Pinpoint the cell where the given text exists, returning its (x, y) midpoint coordinate. 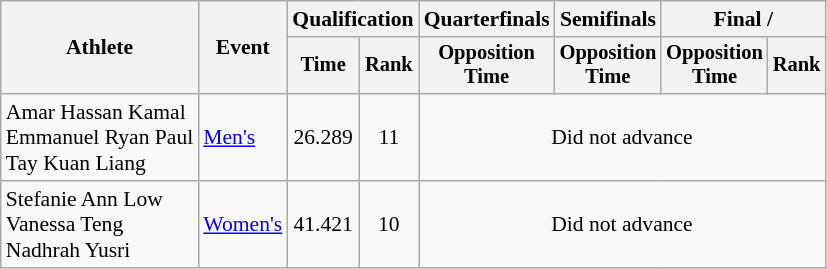
Amar Hassan KamalEmmanuel Ryan PaulTay Kuan Liang (100, 138)
Athlete (100, 48)
Qualification (352, 19)
Event (242, 48)
Women's (242, 224)
41.421 (323, 224)
Semifinals (608, 19)
Quarterfinals (487, 19)
Time (323, 66)
10 (389, 224)
Men's (242, 138)
11 (389, 138)
26.289 (323, 138)
Final / (743, 19)
Stefanie Ann LowVanessa TengNadhrah Yusri (100, 224)
